Extract the [x, y] coordinate from the center of the cell holding the provided text.  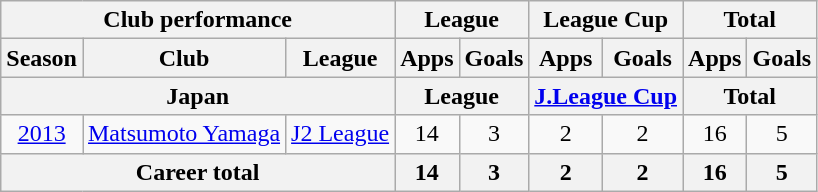
J.League Cup [606, 96]
Japan [198, 96]
League Cup [606, 20]
Season [42, 58]
Matsumoto Yamaga [184, 134]
Career total [198, 172]
Club [184, 58]
J2 League [340, 134]
Club performance [198, 20]
2013 [42, 134]
